From the cell containing the given text, extract its center point as (X, Y) coordinate. 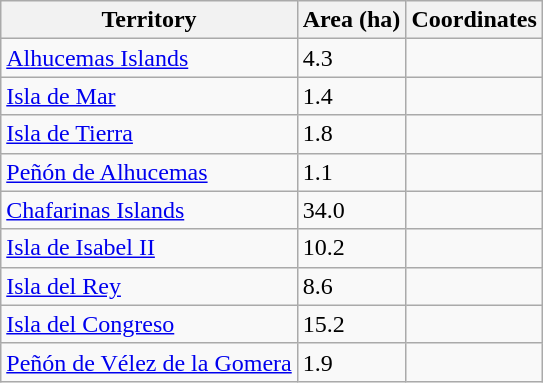
Area (ha) (352, 20)
Territory (150, 20)
1.9 (352, 362)
Isla del Congreso (150, 324)
1.8 (352, 134)
1.1 (352, 172)
Isla de Mar (150, 96)
Isla de Isabel II (150, 248)
34.0 (352, 210)
Peñón de Alhucemas (150, 172)
Coordinates (474, 20)
8.6 (352, 286)
15.2 (352, 324)
Isla de Tierra (150, 134)
Peñón de Vélez de la Gomera (150, 362)
10.2 (352, 248)
1.4 (352, 96)
Isla del Rey (150, 286)
4.3 (352, 58)
Chafarinas Islands (150, 210)
Alhucemas Islands (150, 58)
